Identify which cell holds the provided text, then report its [X, Y] central coordinate. 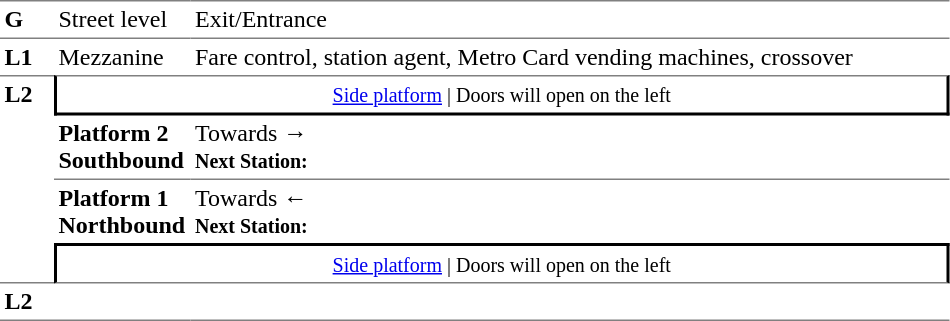
Mezzanine [122, 57]
Street level [122, 20]
Platform 2Southbound [122, 148]
L2 [27, 179]
L1 [27, 57]
Towards → Next Station: [570, 148]
Fare control, station agent, Metro Card vending machines, crossover [570, 57]
Platform 1Northbound [122, 212]
Exit/Entrance [570, 20]
G [27, 20]
Towards ← Next Station: [570, 212]
